Search for the cell housing the specified text and yield its [x, y] center coordinate. 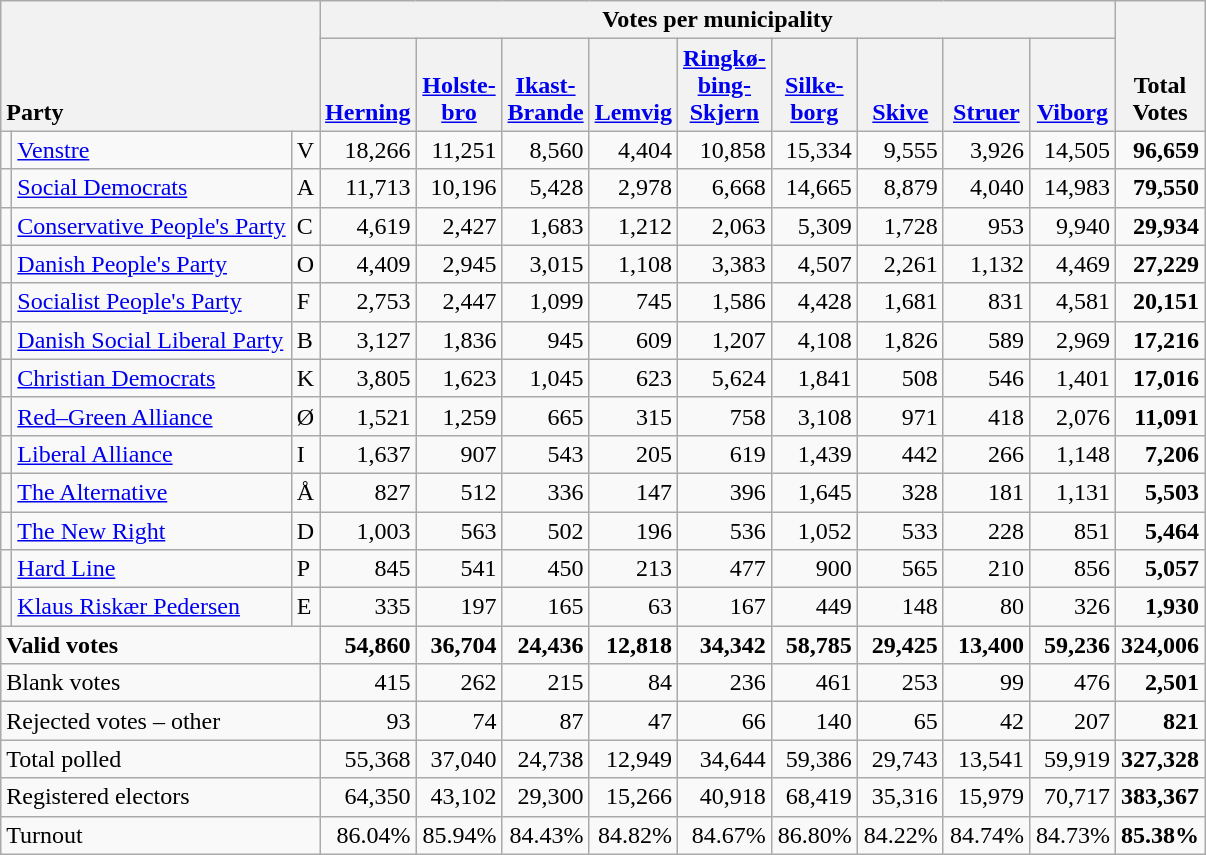
609 [633, 340]
623 [633, 378]
84.82% [633, 835]
213 [633, 569]
1,108 [633, 264]
476 [1072, 683]
450 [546, 569]
1,131 [1072, 492]
2,076 [1072, 416]
502 [546, 531]
10,858 [724, 150]
Party [160, 66]
1,207 [724, 340]
Votes per municipality [718, 20]
15,266 [633, 797]
5,057 [1160, 569]
1,148 [1072, 454]
167 [724, 607]
17,016 [1160, 378]
D [305, 531]
1,401 [1072, 378]
29,743 [900, 759]
13,400 [986, 645]
84.43% [546, 835]
533 [900, 531]
11,251 [459, 150]
2,969 [1072, 340]
512 [459, 492]
508 [900, 378]
64,350 [368, 797]
205 [633, 454]
2,063 [724, 226]
Danish People's Party [152, 264]
85.38% [1160, 835]
1,728 [900, 226]
47 [633, 721]
Registered electors [160, 797]
5,624 [724, 378]
63 [633, 607]
2,447 [459, 302]
7,206 [1160, 454]
1,259 [459, 416]
1,003 [368, 531]
536 [724, 531]
Ikast- Brande [546, 85]
1,045 [546, 378]
I [305, 454]
96,659 [1160, 150]
O [305, 264]
Struer [986, 85]
415 [368, 683]
Christian Democrats [152, 378]
215 [546, 683]
228 [986, 531]
Venstre [152, 150]
42 [986, 721]
65 [900, 721]
9,940 [1072, 226]
4,040 [986, 188]
29,425 [900, 645]
Klaus Riskær Pedersen [152, 607]
Blank votes [160, 683]
1,521 [368, 416]
58,785 [814, 645]
665 [546, 416]
3,127 [368, 340]
12,949 [633, 759]
Lemvig [633, 85]
900 [814, 569]
140 [814, 721]
335 [368, 607]
43,102 [459, 797]
827 [368, 492]
13,541 [986, 759]
Total Votes [1160, 66]
4,404 [633, 150]
24,436 [546, 645]
619 [724, 454]
Viborg [1072, 85]
4,469 [1072, 264]
Skive [900, 85]
84.22% [900, 835]
3,805 [368, 378]
14,505 [1072, 150]
Turnout [160, 835]
29,934 [1160, 226]
Silke- borg [814, 85]
Conservative People's Party [152, 226]
449 [814, 607]
907 [459, 454]
851 [1072, 531]
1,637 [368, 454]
17,216 [1160, 340]
40,918 [724, 797]
8,560 [546, 150]
27,229 [1160, 264]
442 [900, 454]
84.74% [986, 835]
165 [546, 607]
70,717 [1072, 797]
210 [986, 569]
9,555 [900, 150]
C [305, 226]
Red–Green Alliance [152, 416]
461 [814, 683]
1,826 [900, 340]
Total polled [160, 759]
1,099 [546, 302]
856 [1072, 569]
3,015 [546, 264]
24,738 [546, 759]
85.94% [459, 835]
2,427 [459, 226]
945 [546, 340]
1,212 [633, 226]
86.04% [368, 835]
4,581 [1072, 302]
3,926 [986, 150]
6,668 [724, 188]
1,052 [814, 531]
11,091 [1160, 416]
29,300 [546, 797]
4,507 [814, 264]
14,983 [1072, 188]
34,342 [724, 645]
5,309 [814, 226]
Rejected votes – other [160, 721]
197 [459, 607]
86.80% [814, 835]
12,818 [633, 645]
207 [1072, 721]
315 [633, 416]
74 [459, 721]
Å [305, 492]
1,683 [546, 226]
396 [724, 492]
18,266 [368, 150]
326 [1072, 607]
4,409 [368, 264]
V [305, 150]
541 [459, 569]
68,419 [814, 797]
A [305, 188]
54,860 [368, 645]
84 [633, 683]
758 [724, 416]
4,108 [814, 340]
3,108 [814, 416]
2,261 [900, 264]
2,978 [633, 188]
P [305, 569]
Social Democrats [152, 188]
99 [986, 683]
59,386 [814, 759]
Holste- bro [459, 85]
11,713 [368, 188]
1,930 [1160, 607]
36,704 [459, 645]
Liberal Alliance [152, 454]
Valid votes [160, 645]
236 [724, 683]
253 [900, 683]
Herning [368, 85]
Ø [305, 416]
147 [633, 492]
477 [724, 569]
262 [459, 683]
1,681 [900, 302]
15,979 [986, 797]
821 [1160, 721]
196 [633, 531]
1,841 [814, 378]
543 [546, 454]
84.73% [1072, 835]
589 [986, 340]
59,236 [1072, 645]
1,645 [814, 492]
55,368 [368, 759]
Ringkø- bing- Skjern [724, 85]
Hard Line [152, 569]
35,316 [900, 797]
66 [724, 721]
1,132 [986, 264]
B [305, 340]
3,383 [724, 264]
1,586 [724, 302]
84.67% [724, 835]
Socialist People's Party [152, 302]
20,151 [1160, 302]
15,334 [814, 150]
8,879 [900, 188]
5,428 [546, 188]
79,550 [1160, 188]
383,367 [1160, 797]
546 [986, 378]
418 [986, 416]
2,501 [1160, 683]
2,945 [459, 264]
5,464 [1160, 531]
The Alternative [152, 492]
266 [986, 454]
953 [986, 226]
327,328 [1160, 759]
93 [368, 721]
59,919 [1072, 759]
181 [986, 492]
845 [368, 569]
971 [900, 416]
80 [986, 607]
1,439 [814, 454]
563 [459, 531]
14,665 [814, 188]
2,753 [368, 302]
745 [633, 302]
87 [546, 721]
34,644 [724, 759]
324,006 [1160, 645]
831 [986, 302]
37,040 [459, 759]
5,503 [1160, 492]
4,428 [814, 302]
K [305, 378]
1,623 [459, 378]
148 [900, 607]
565 [900, 569]
4,619 [368, 226]
336 [546, 492]
The New Right [152, 531]
E [305, 607]
1,836 [459, 340]
F [305, 302]
10,196 [459, 188]
Danish Social Liberal Party [152, 340]
328 [900, 492]
